Scan for the cell matching the given text and deliver its (X, Y) coordinate at center. 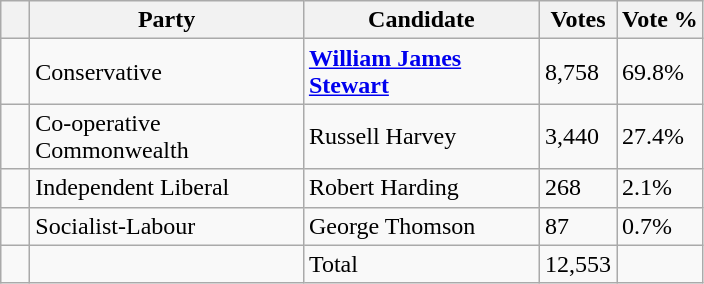
Votes (578, 20)
Co-operative Commonwealth (167, 136)
William James Stewart (421, 72)
Vote % (660, 20)
268 (578, 188)
8,758 (578, 72)
3,440 (578, 136)
Conservative (167, 72)
Socialist-Labour (167, 226)
Total (421, 264)
Independent Liberal (167, 188)
Candidate (421, 20)
Party (167, 20)
0.7% (660, 226)
Russell Harvey (421, 136)
2.1% (660, 188)
87 (578, 226)
27.4% (660, 136)
Robert Harding (421, 188)
69.8% (660, 72)
George Thomson (421, 226)
12,553 (578, 264)
